Detect which cell encompasses the target text, then output its (x, y) center coordinate. 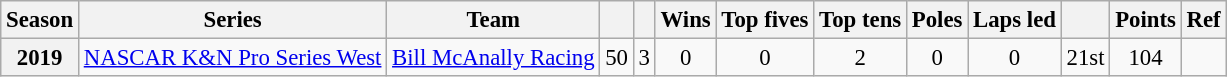
Poles (936, 20)
Points (1146, 20)
Wins (686, 20)
2 (860, 58)
Ref (1204, 20)
Laps led (1015, 20)
Season (40, 20)
Series (232, 20)
Bill McAnally Racing (494, 58)
50 (616, 58)
Top fives (765, 20)
2019 (40, 58)
104 (1146, 58)
3 (644, 58)
NASCAR K&N Pro Series West (232, 58)
Top tens (860, 20)
Team (494, 20)
21st (1086, 58)
